Pinpoint the cell where the given text exists, returning its [x, y] midpoint coordinate. 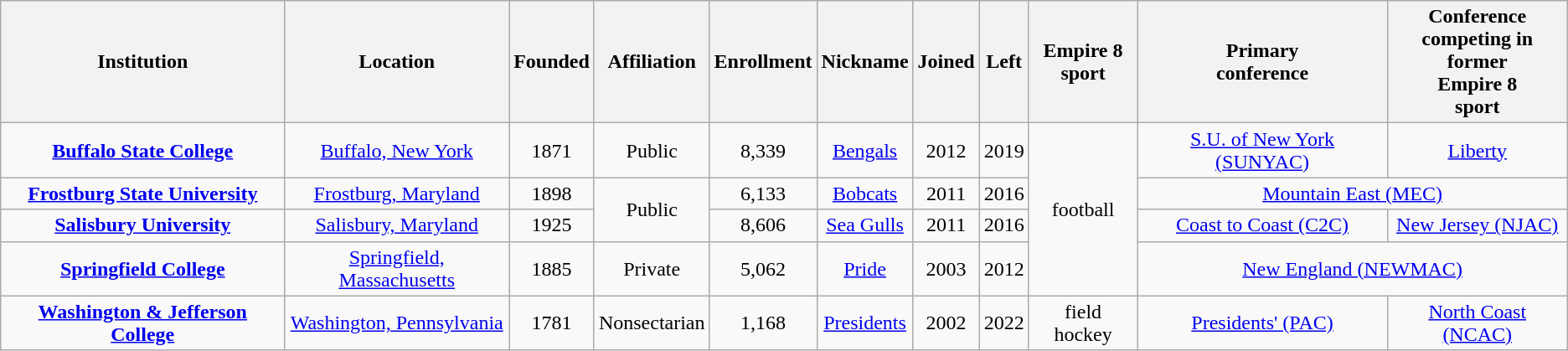
football [1083, 209]
5,062 [763, 268]
1871 [552, 151]
2022 [1003, 323]
Bobcats [864, 194]
Founded [552, 62]
Coast to Coast (C2C) [1262, 225]
Bengals [864, 151]
Institution [142, 62]
Nonsectarian [652, 323]
1925 [552, 225]
Conferencecompeting informerEmpire 8sport [1478, 62]
North Coast (NCAC) [1478, 323]
Location [397, 62]
8,339 [763, 151]
New England (NEWMAC) [1352, 268]
Buffalo, New York [397, 151]
Springfield College [142, 268]
Salisbury University [142, 225]
Affiliation [652, 62]
2003 [946, 268]
Salisbury, Maryland [397, 225]
field hockey [1083, 323]
Liberty [1478, 151]
Springfield, Massachusetts [397, 268]
2019 [1003, 151]
1,168 [763, 323]
1885 [552, 268]
Frostburg, Maryland [397, 194]
Sea Gulls [864, 225]
New Jersey (NJAC) [1478, 225]
Presidents' (PAC) [1262, 323]
Empire 8sport [1083, 62]
Presidents [864, 323]
8,606 [763, 225]
2002 [946, 323]
Frostburg State University [142, 194]
Primaryconference [1262, 62]
S.U. of New York (SUNYAC) [1262, 151]
Left [1003, 62]
Mountain East (MEC) [1352, 194]
6,133 [763, 194]
Pride [864, 268]
Joined [946, 62]
Private [652, 268]
1781 [552, 323]
Nickname [864, 62]
1898 [552, 194]
Washington, Pennsylvania [397, 323]
Buffalo State College [142, 151]
Enrollment [763, 62]
Washington & Jefferson College [142, 323]
